Return (x, y) of the center of cell containing provided text 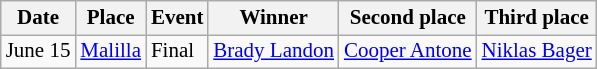
Winner (274, 18)
June 15 (38, 52)
Brady Landon (274, 52)
Final (177, 52)
Event (177, 18)
Malilla (110, 52)
Cooper Antone (408, 52)
Place (110, 18)
Niklas Bager (537, 52)
Second place (408, 18)
Date (38, 18)
Third place (537, 18)
